Identify which cell holds the provided text, then report its (X, Y) central coordinate. 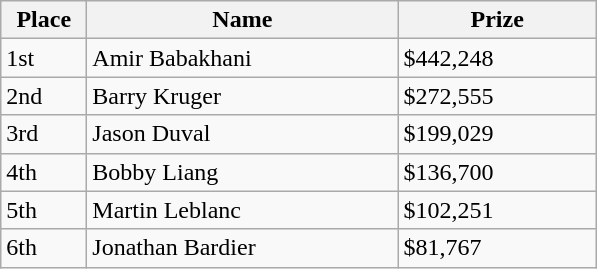
Martin Leblanc (242, 210)
1st (44, 58)
Amir Babakhani (242, 58)
2nd (44, 96)
Name (242, 20)
$136,700 (498, 172)
Barry Kruger (242, 96)
$199,029 (498, 134)
Place (44, 20)
$442,248 (498, 58)
Jonathan Bardier (242, 248)
4th (44, 172)
Prize (498, 20)
Jason Duval (242, 134)
Bobby Liang (242, 172)
3rd (44, 134)
$102,251 (498, 210)
$81,767 (498, 248)
5th (44, 210)
$272,555 (498, 96)
6th (44, 248)
